Identify which cell holds the provided text, then report its [X, Y] central coordinate. 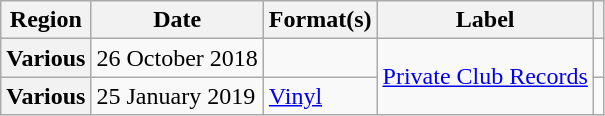
26 October 2018 [177, 58]
Label [485, 20]
Format(s) [320, 20]
Date [177, 20]
Region [46, 20]
25 January 2019 [177, 96]
Private Club Records [485, 77]
Vinyl [320, 96]
